Extract the (x, y) coordinate from the center of the cell holding the provided text.  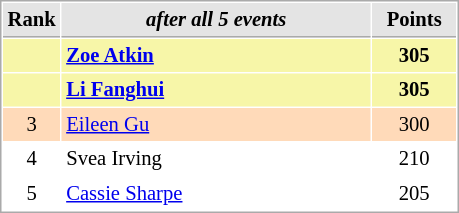
Svea Irving (216, 158)
Cassie Sharpe (216, 194)
Zoe Atkin (216, 56)
205 (414, 194)
210 (414, 158)
Rank (32, 20)
Points (414, 20)
4 (32, 158)
5 (32, 194)
3 (32, 124)
after all 5 events (216, 20)
300 (414, 124)
Eileen Gu (216, 124)
Li Fanghui (216, 90)
